Identify which cell holds the provided text, then report its [x, y] central coordinate. 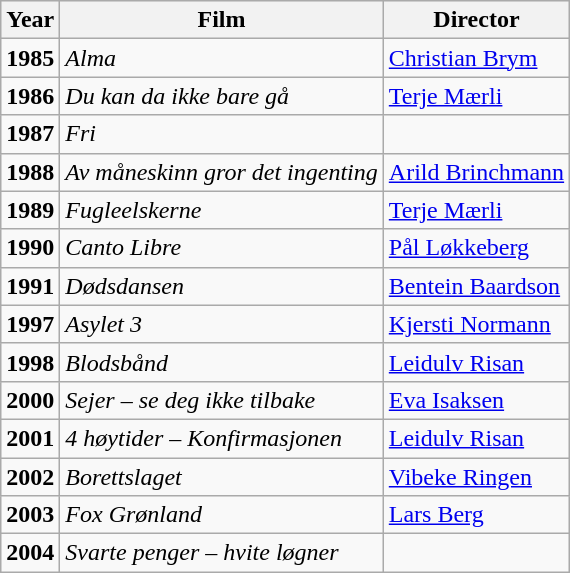
Borettslaget [222, 477]
1998 [30, 362]
Eva Isaksen [476, 400]
1991 [30, 286]
Kjersti Normann [476, 324]
Blodsbånd [222, 362]
1988 [30, 172]
2004 [30, 553]
Arild Brinchmann [476, 172]
1985 [30, 58]
2002 [30, 477]
1997 [30, 324]
Du kan da ikke bare gå [222, 96]
Dødsdansen [222, 286]
Director [476, 20]
Av måneskinn gror det ingenting [222, 172]
Fri [222, 134]
1987 [30, 134]
2003 [30, 515]
Bentein Baardson [476, 286]
Vibeke Ringen [476, 477]
Alma [222, 58]
Pål Løkkeberg [476, 248]
1989 [30, 210]
Sejer – se deg ikke tilbake [222, 400]
2001 [30, 438]
Film [222, 20]
Asylet 3 [222, 324]
1986 [30, 96]
1990 [30, 248]
Christian Brym [476, 58]
2000 [30, 400]
Fugleelskerne [222, 210]
Svarte penger – hvite løgner [222, 553]
Year [30, 20]
Canto Libre [222, 248]
4 høytider – Konfirmasjonen [222, 438]
Lars Berg [476, 515]
Fox Grønland [222, 515]
